Identify which cell holds the provided text, then report its (x, y) central coordinate. 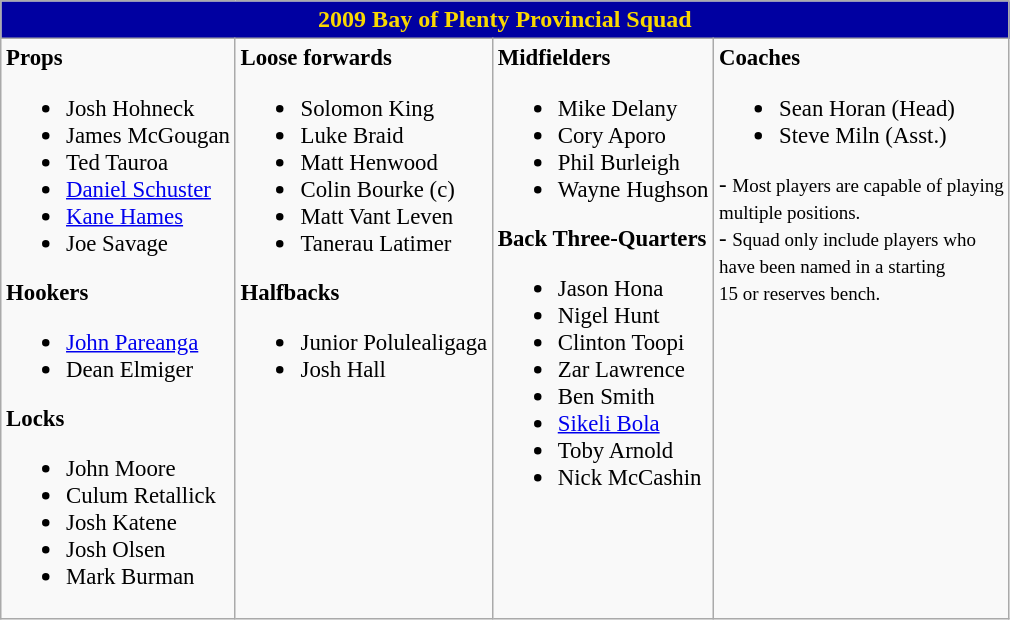
2009 Bay of Plenty Provincial Squad (505, 20)
Loose forwardsSolomon KingLuke BraidMatt HenwoodColin Bourke (c)Matt Vant LevenTanerau LatimerHalfbacksJunior PolulealigagaJosh Hall (364, 328)
